Locate the cell with the specified text and output its (x, y) center coordinate. 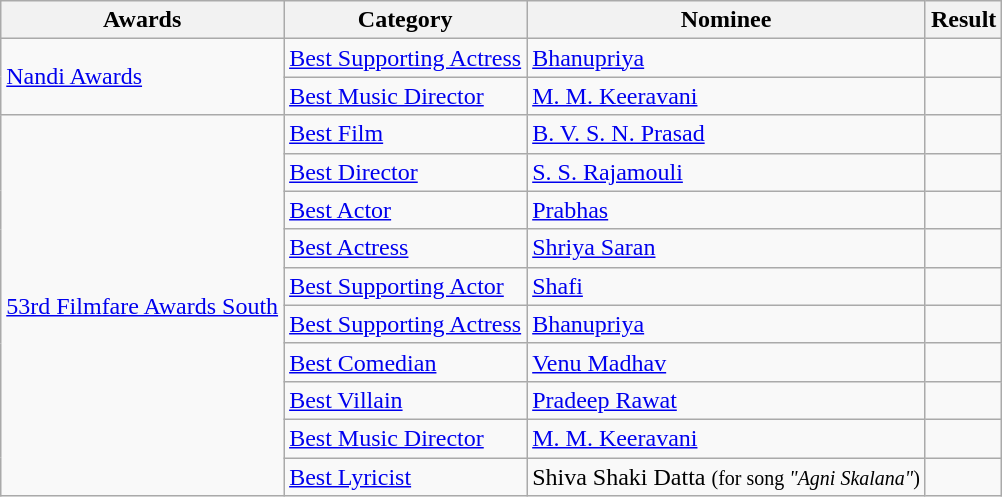
Nominee (726, 20)
Best Lyricist (406, 477)
Shafi (726, 286)
Pradeep Rawat (726, 400)
Venu Madhav (726, 362)
Shriya Saran (726, 248)
Best Villain (406, 400)
Best Supporting Actor (406, 286)
S. S. Rajamouli (726, 172)
Best Director (406, 172)
Best Actress (406, 248)
Best Comedian (406, 362)
B. V. S. N. Prasad (726, 134)
Nandi Awards (142, 77)
Best Actor (406, 210)
Result (963, 20)
53rd Filmfare Awards South (142, 306)
Awards (142, 20)
Best Film (406, 134)
Shiva Shaki Datta (for song "Agni Skalana") (726, 477)
Category (406, 20)
Prabhas (726, 210)
